Return the (X, Y) coordinate for the center point of the cell that contains the specified text.  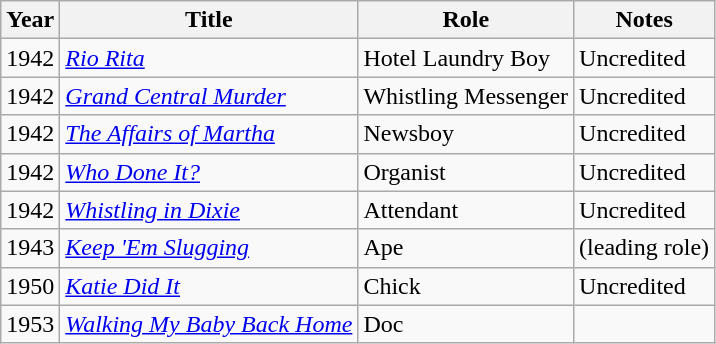
1950 (30, 286)
Year (30, 20)
Notes (644, 20)
1943 (30, 248)
Rio Rita (209, 58)
Hotel Laundry Boy (466, 58)
(leading role) (644, 248)
Grand Central Murder (209, 96)
Walking My Baby Back Home (209, 324)
Attendant (466, 210)
Whistling in Dixie (209, 210)
Who Done It? (209, 172)
Doc (466, 324)
Newsboy (466, 134)
Organist (466, 172)
Katie Did It (209, 286)
Ape (466, 248)
1953 (30, 324)
Role (466, 20)
Title (209, 20)
Chick (466, 286)
The Affairs of Martha (209, 134)
Whistling Messenger (466, 96)
Keep 'Em Slugging (209, 248)
